Identify which cell holds the provided text, then report its (X, Y) central coordinate. 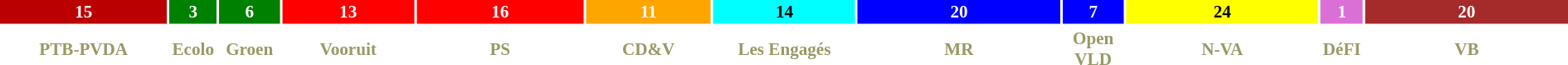
11 (649, 12)
3 (192, 12)
7 (1093, 12)
6 (249, 12)
24 (1222, 12)
14 (785, 12)
1 (1342, 12)
15 (83, 12)
16 (499, 12)
13 (348, 12)
